Return the [X, Y] coordinate for the center point of the cell that contains the specified text.  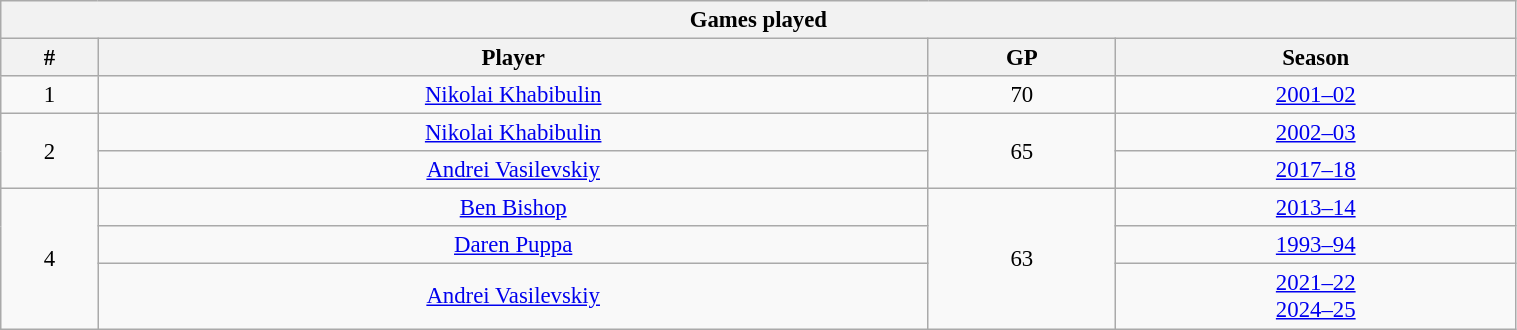
2013–14 [1316, 208]
2021–222024–25 [1316, 296]
4 [50, 259]
1 [50, 95]
Ben Bishop [513, 208]
Games played [758, 20]
65 [1022, 152]
# [50, 58]
63 [1022, 259]
GP [1022, 58]
2001–02 [1316, 95]
2 [50, 152]
2002–03 [1316, 133]
Daren Puppa [513, 245]
Player [513, 58]
2017–18 [1316, 170]
Season [1316, 58]
1993–94 [1316, 245]
70 [1022, 95]
